Identify which cell holds the provided text, then report its [x, y] central coordinate. 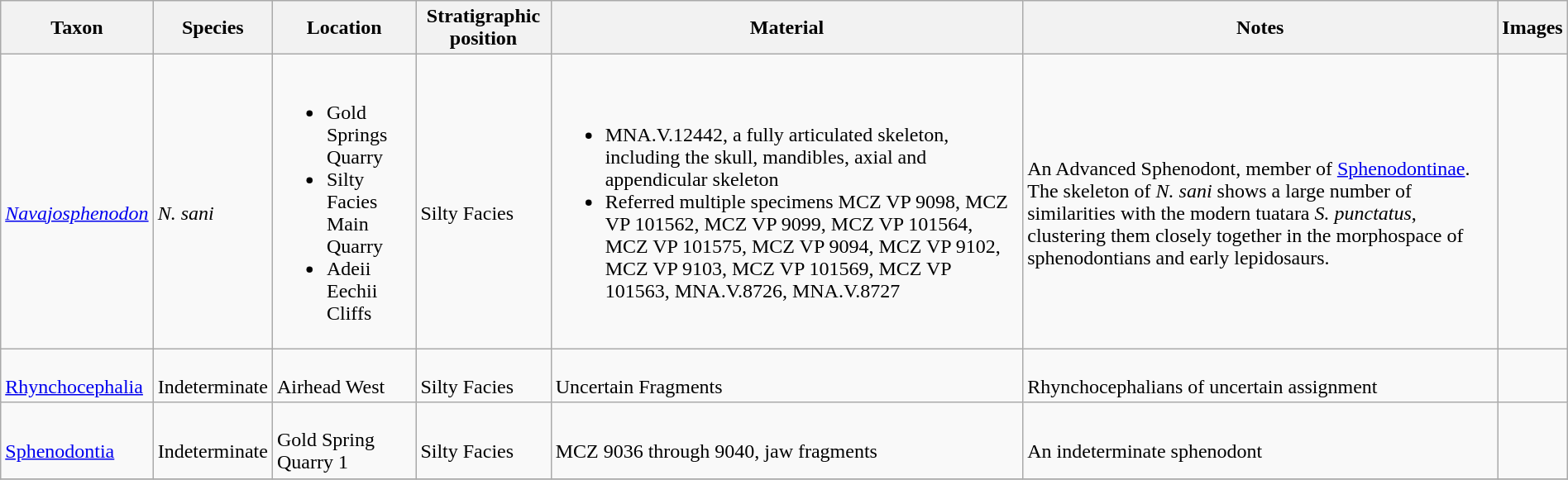
Notes [1260, 28]
Stratigraphic position [483, 28]
Material [787, 28]
Gold Spring Quarry 1 [344, 440]
Gold Springs QuarrySilty Facies Main QuarryAdeii Eechii Cliffs [344, 202]
N. sani [213, 202]
Sphenodontia [77, 440]
An indeterminate sphenodont [1260, 440]
MCZ 9036 through 9040, jaw fragments [787, 440]
Rhynchocephalia [77, 375]
Navajosphenodon [77, 202]
Species [213, 28]
Airhead West [344, 375]
Location [344, 28]
Uncertain Fragments [787, 375]
Rhynchocephalians of uncertain assignment [1260, 375]
Images [1532, 28]
Taxon [77, 28]
